Find where the given text appears and provide that cell's center as (X, Y) coordinate. 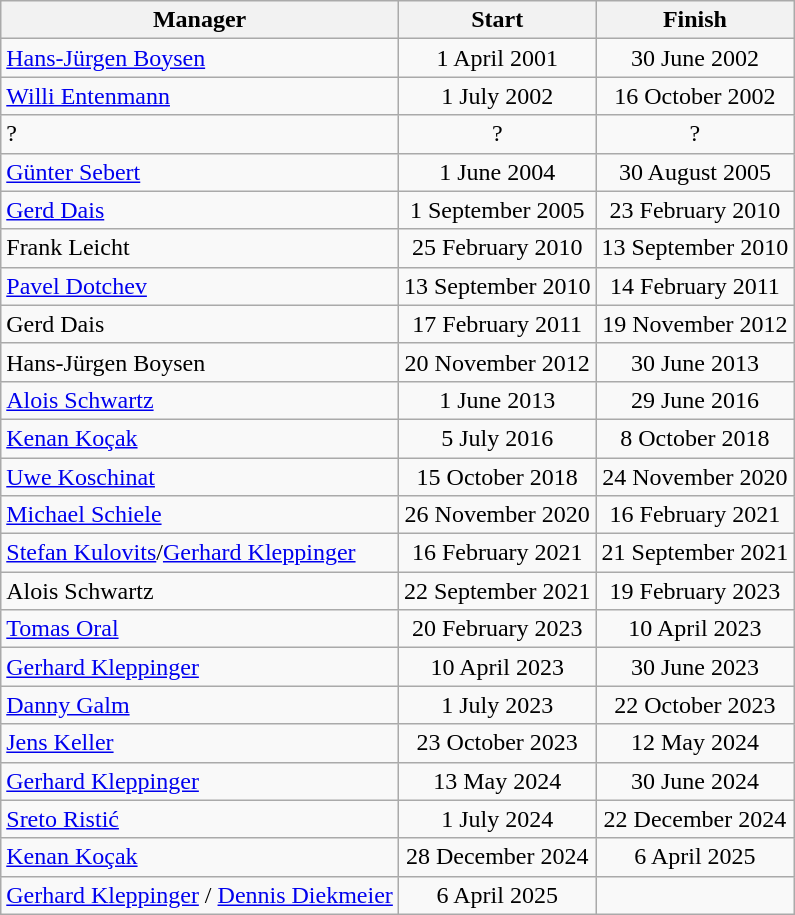
Günter Sebert (200, 172)
Finish (695, 20)
Frank Leicht (200, 248)
Willi Entenmann (200, 96)
Tomas Oral (200, 629)
Gerhard Kleppinger / Dennis Diekmeier (200, 895)
Stefan Kulovits/Gerhard Kleppinger (200, 553)
30 June 2023 (695, 667)
21 September 2021 (695, 553)
22 October 2023 (695, 705)
30 June 2013 (695, 362)
1 July 2023 (497, 705)
1 June 2013 (497, 400)
22 December 2024 (695, 819)
19 February 2023 (695, 591)
23 February 2010 (695, 210)
16 October 2002 (695, 96)
1 July 2002 (497, 96)
17 February 2011 (497, 324)
30 June 2002 (695, 58)
Manager (200, 20)
29 June 2016 (695, 400)
1 April 2001 (497, 58)
14 February 2011 (695, 286)
Jens Keller (200, 743)
23 October 2023 (497, 743)
13 May 2024 (497, 781)
26 November 2020 (497, 515)
12 May 2024 (695, 743)
Michael Schiele (200, 515)
1 September 2005 (497, 210)
20 February 2023 (497, 629)
24 November 2020 (695, 477)
5 July 2016 (497, 438)
Pavel Dotchev (200, 286)
8 October 2018 (695, 438)
30 August 2005 (695, 172)
Start (497, 20)
20 November 2012 (497, 362)
Sreto Ristić (200, 819)
25 February 2010 (497, 248)
1 July 2024 (497, 819)
22 September 2021 (497, 591)
15 October 2018 (497, 477)
Uwe Koschinat (200, 477)
19 November 2012 (695, 324)
30 June 2024 (695, 781)
28 December 2024 (497, 857)
Danny Galm (200, 705)
1 June 2004 (497, 172)
